Detect which cell encompasses the target text, then output its (X, Y) center coordinate. 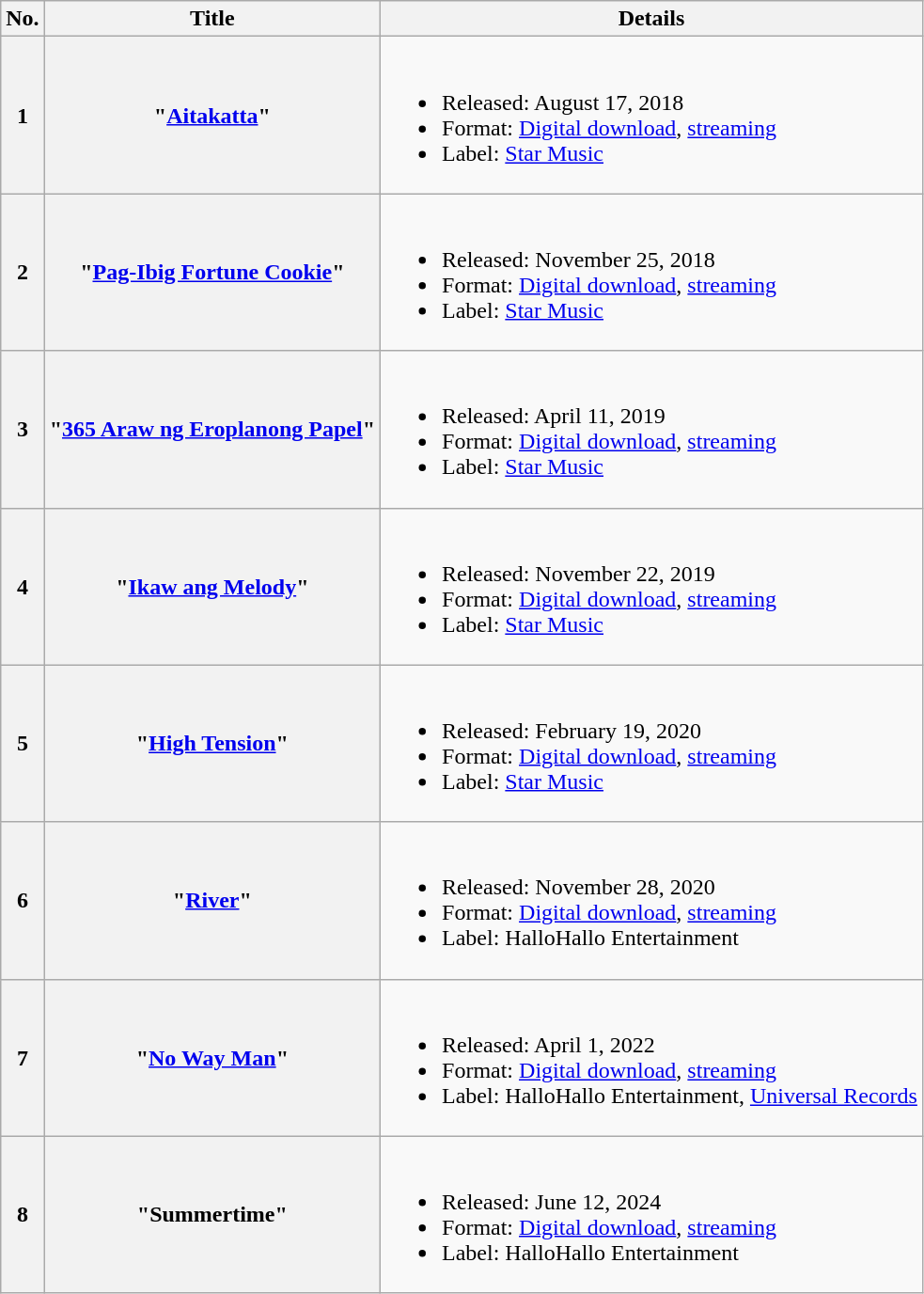
Title (212, 19)
Released: April 1, 2022Format: Digital download, streamingLabel: HalloHallo Entertainment, Universal Records (652, 1057)
"Pag-Ibig Fortune Cookie" (212, 273)
"No Way Man" (212, 1057)
"365 Araw ng Eroplanong Papel" (212, 429)
Details (652, 19)
"High Tension" (212, 743)
Released: June 12, 2024Format: Digital download, streamingLabel: HalloHallo Entertainment (652, 1215)
"Summertime" (212, 1215)
No. (23, 19)
6 (23, 901)
7 (23, 1057)
Released: February 19, 2020Format: Digital download, streamingLabel: Star Music (652, 743)
"Aitakatta" (212, 115)
2 (23, 273)
Released: November 22, 2019Format: Digital download, streamingLabel: Star Music (652, 587)
1 (23, 115)
"River" (212, 901)
Released: April 11, 2019Format: Digital download, streamingLabel: Star Music (652, 429)
5 (23, 743)
4 (23, 587)
"Ikaw ang Melody" (212, 587)
Released: November 25, 2018Format: Digital download, streamingLabel: Star Music (652, 273)
8 (23, 1215)
3 (23, 429)
Released: November 28, 2020Format: Digital download, streamingLabel: HalloHallo Entertainment (652, 901)
Released: August 17, 2018Format: Digital download, streamingLabel: Star Music (652, 115)
